Locate the cell with the specified text and output its [x, y] center coordinate. 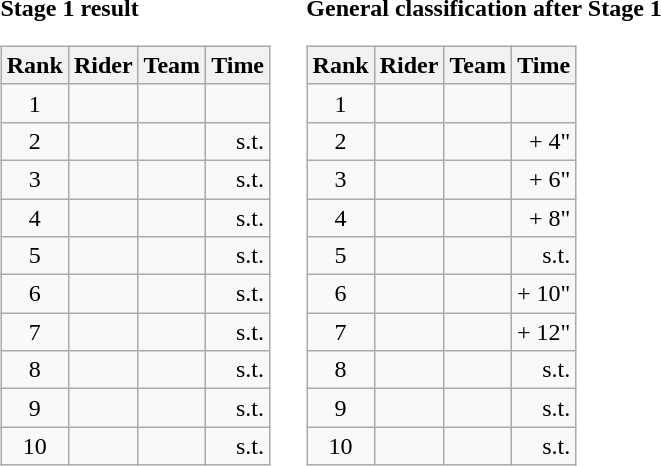
+ 4" [543, 141]
+ 12" [543, 332]
+ 6" [543, 179]
+ 10" [543, 294]
+ 8" [543, 217]
